Return (X, Y) of the center of cell containing provided text 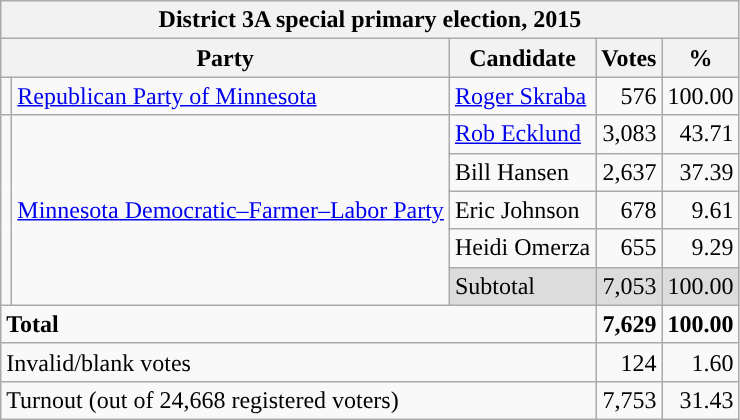
Candidate (522, 58)
Republican Party of Minnesota (231, 96)
% (700, 58)
31.43 (700, 400)
7,753 (629, 400)
7,629 (629, 324)
Turnout (out of 24,668 registered voters) (298, 400)
9.61 (700, 210)
District 3A special primary election, 2015 (370, 20)
678 (629, 210)
Eric Johnson (522, 210)
1.60 (700, 362)
3,083 (629, 134)
Roger Skraba (522, 96)
7,053 (629, 286)
Party (226, 58)
Minnesota Democratic–Farmer–Labor Party (231, 210)
576 (629, 96)
43.71 (700, 134)
9.29 (700, 248)
Invalid/blank votes (298, 362)
655 (629, 248)
37.39 (700, 172)
Heidi Omerza (522, 248)
124 (629, 362)
Bill Hansen (522, 172)
Votes (629, 58)
Subtotal (522, 286)
Total (298, 324)
Rob Ecklund (522, 134)
2,637 (629, 172)
